Search for the cell housing the specified text and yield its [X, Y] center coordinate. 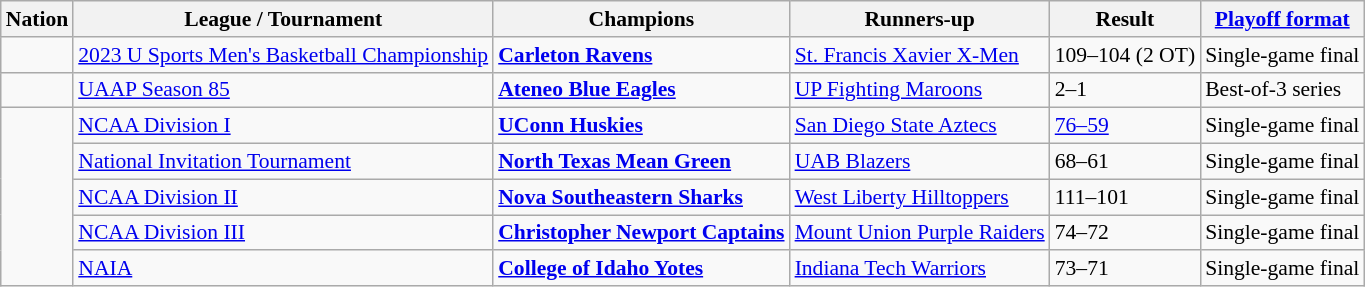
Runners-up [920, 19]
Nova Southeastern Sharks [641, 197]
68–61 [1125, 162]
Champions [641, 19]
College of Idaho Yotes [641, 269]
League / Tournament [283, 19]
UConn Huskies [641, 126]
Ateneo Blue Eagles [641, 90]
2023 U Sports Men's Basketball Championship [283, 55]
UAAP Season 85 [283, 90]
NCAA Division III [283, 233]
74–72 [1125, 233]
76–59 [1125, 126]
Carleton Ravens [641, 55]
2–1 [1125, 90]
Playoff format [1282, 19]
West Liberty Hilltoppers [920, 197]
Result [1125, 19]
UAB Blazers [920, 162]
San Diego State Aztecs [920, 126]
National Invitation Tournament [283, 162]
NCAA Division II [283, 197]
NCAA Division I [283, 126]
North Texas Mean Green [641, 162]
Best-of-3 series [1282, 90]
NAIA [283, 269]
Mount Union Purple Raiders [920, 233]
Christopher Newport Captains [641, 233]
111–101 [1125, 197]
73–71 [1125, 269]
Nation [37, 19]
UP Fighting Maroons [920, 90]
109–104 (2 OT) [1125, 55]
St. Francis Xavier X-Men [920, 55]
Indiana Tech Warriors [920, 269]
